Extract the (X, Y) coordinate from the center of the cell holding the provided text.  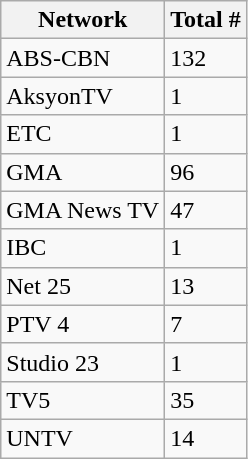
AksyonTV (83, 96)
PTV 4 (83, 324)
7 (206, 324)
96 (206, 172)
UNTV (83, 438)
Net 25 (83, 286)
IBC (83, 248)
13 (206, 286)
GMA (83, 172)
Total # (206, 20)
14 (206, 438)
47 (206, 210)
35 (206, 400)
Studio 23 (83, 362)
GMA News TV (83, 210)
ETC (83, 134)
132 (206, 58)
ABS-CBN (83, 58)
Network (83, 20)
TV5 (83, 400)
